Determine the [x, y] coordinate at the center of the cell enclosing the given text.  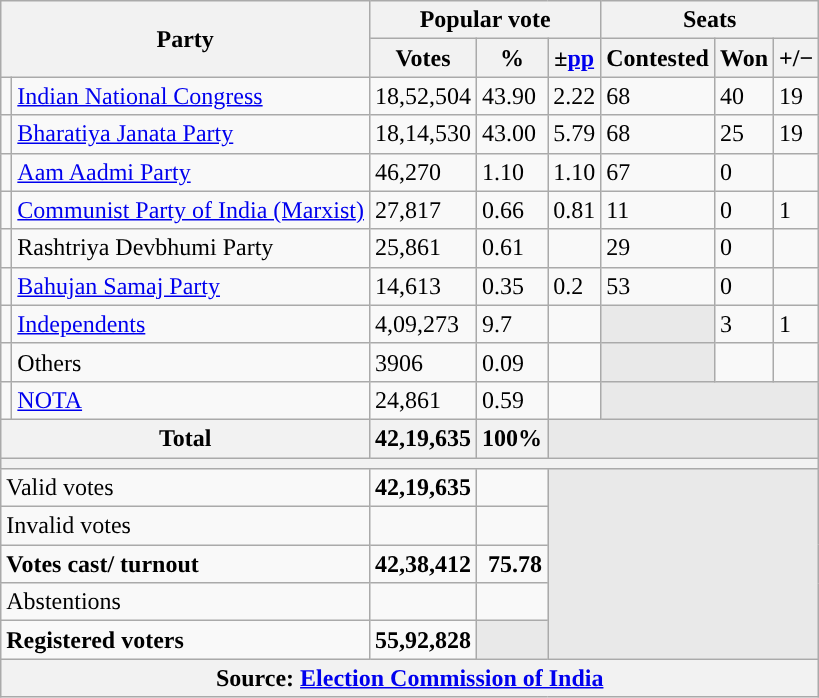
Abstentions [186, 602]
Party [186, 39]
27,817 [424, 210]
Communist Party of India (Marxist) [191, 210]
0.61 [512, 248]
Votes cast/ turnout [186, 564]
43.90 [512, 96]
42,38,412 [424, 564]
Rashtriya Devbhumi Party [191, 248]
75.78 [512, 564]
29 [658, 248]
Bahujan Samaj Party [191, 286]
14,613 [424, 286]
24,861 [424, 400]
Seats [710, 20]
46,270 [424, 172]
Others [191, 362]
Registered voters [186, 640]
% [512, 58]
+/− [796, 58]
Popular vote [486, 20]
Indian National Congress [191, 96]
Independents [191, 324]
25 [744, 134]
100% [512, 438]
55,92,828 [424, 640]
9.7 [512, 324]
0.2 [574, 286]
Votes [424, 58]
18,14,530 [424, 134]
3 [744, 324]
Total [186, 438]
0.35 [512, 286]
3906 [424, 362]
40 [744, 96]
43.00 [512, 134]
Aam Aadmi Party [191, 172]
25,861 [424, 248]
0.66 [512, 210]
18,52,504 [424, 96]
0.09 [512, 362]
0.59 [512, 400]
Bharatiya Janata Party [191, 134]
Source: Election Commission of India [410, 678]
67 [658, 172]
5.79 [574, 134]
Valid votes [186, 488]
53 [658, 286]
Invalid votes [186, 526]
2.22 [574, 96]
Contested [658, 58]
0.81 [574, 210]
11 [658, 210]
NOTA [191, 400]
4,09,273 [424, 324]
Won [744, 58]
±pp [574, 58]
